Extract the (X, Y) coordinate from the center of the cell holding the provided text.  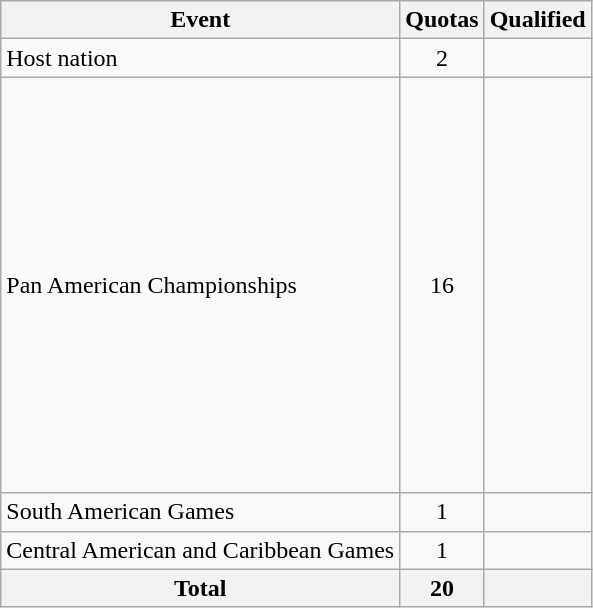
Qualified (538, 20)
Pan American Championships (200, 285)
Event (200, 20)
16 (442, 285)
2 (442, 58)
Central American and Caribbean Games (200, 550)
Host nation (200, 58)
South American Games (200, 512)
20 (442, 588)
Total (200, 588)
Quotas (442, 20)
